Find where the given text appears and provide that cell's center as (x, y) coordinate. 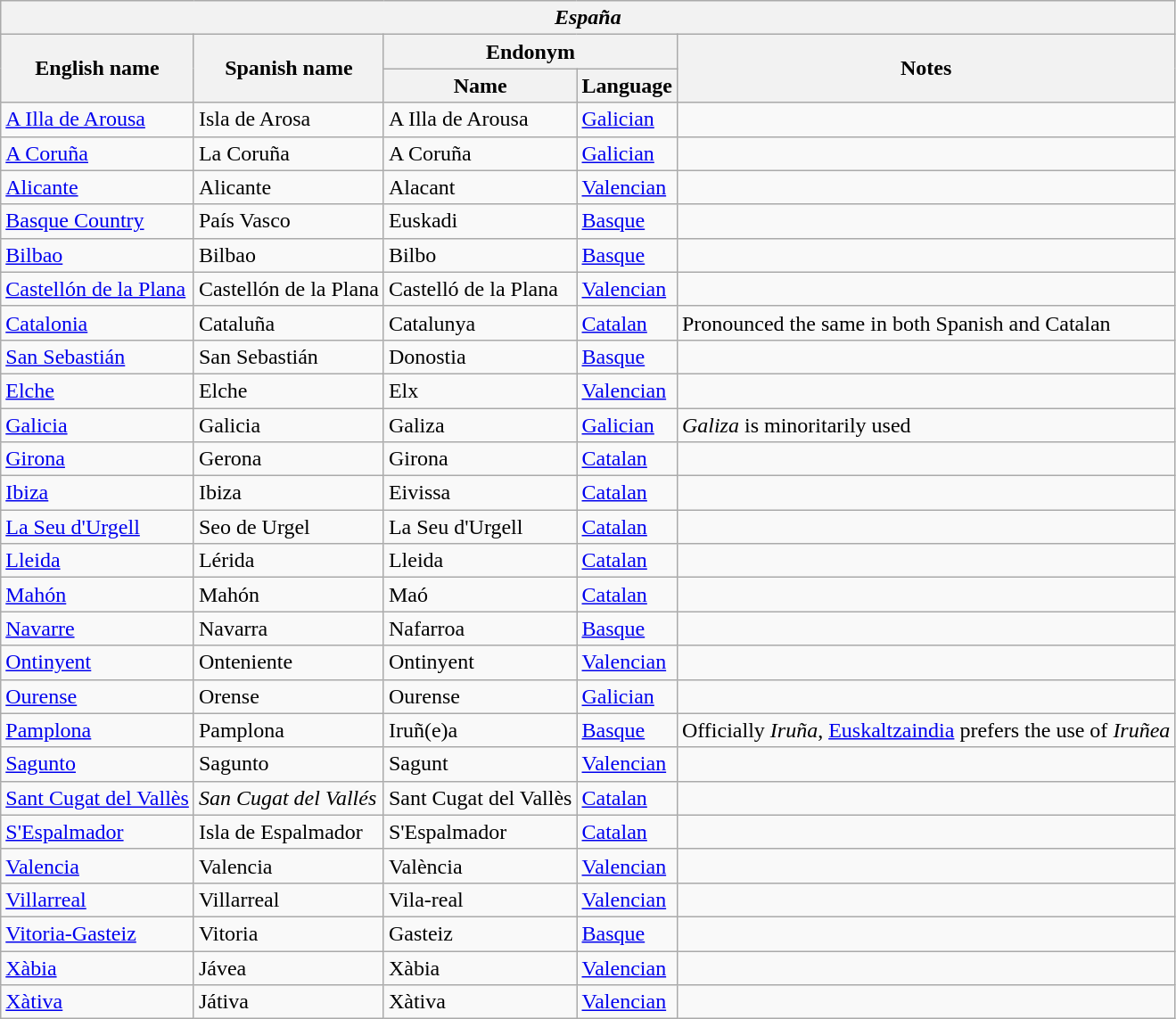
Basque Country (98, 221)
Nafarroa (480, 629)
País Vasco (289, 221)
Vitoria (289, 933)
Vitoria-Gasteiz (98, 933)
Spanish name (289, 69)
Eivissa (480, 493)
Name (480, 86)
Navarre (98, 629)
Jávea (289, 967)
Seo de Urgel (289, 527)
Gerona (289, 459)
Catalunya (480, 323)
Alacant (480, 187)
Donostia (480, 357)
València (480, 866)
Catalonia (98, 323)
Vila-real (480, 900)
Iruñ(e)a (480, 730)
Bilbo (480, 255)
Cataluña (289, 323)
Maó (480, 595)
Játiva (289, 1002)
Orense (289, 696)
English name (98, 69)
Isla de Espalmador (289, 832)
Language (627, 86)
Isla de Arosa (289, 119)
Endonym (530, 52)
Castelló de la Plana (480, 289)
Notes (925, 69)
Navarra (289, 629)
Euskadi (480, 221)
Sagunt (480, 764)
Galiza is minoritarily used (925, 425)
Pronounced the same in both Spanish and Catalan (925, 323)
Onteniente (289, 662)
Lérida (289, 561)
España (588, 18)
Officially Iruña, Euskaltzaindia prefers the use of Iruñea (925, 730)
Gasteiz (480, 933)
Galiza (480, 425)
San Cugat del Vallés (289, 798)
La Coruña (289, 153)
Elx (480, 390)
